Provide the [x, y] coordinate of the cell's center where the given text is located.  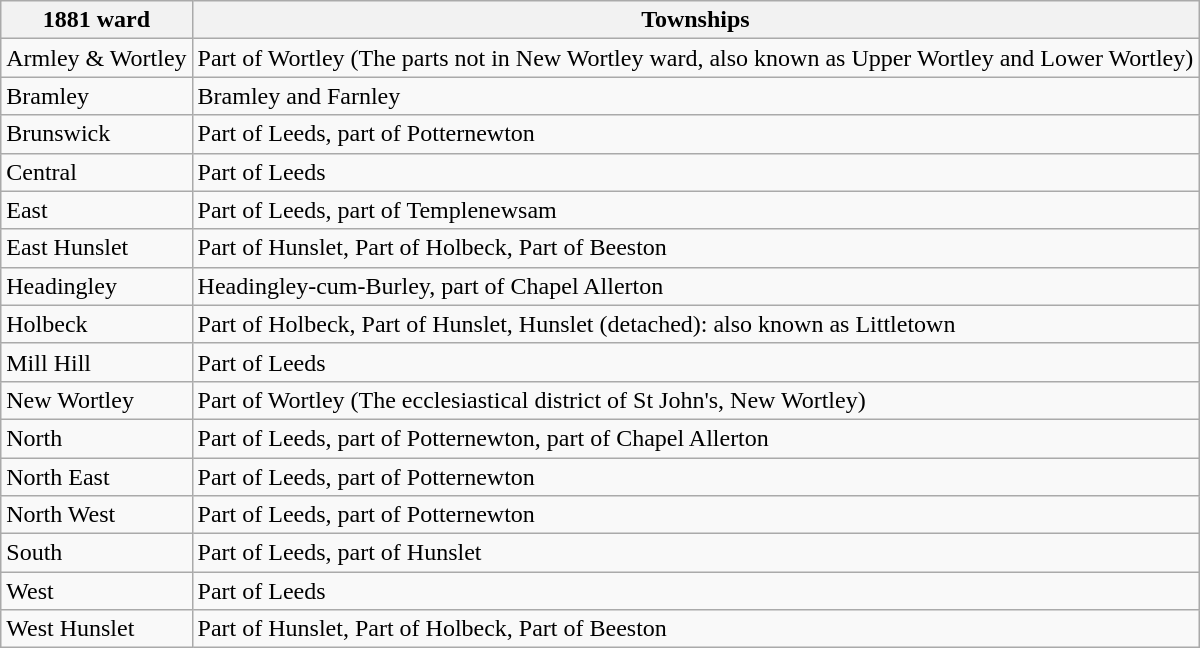
Headingley [96, 286]
Central [96, 172]
West [96, 591]
Headingley-cum-Burley, part of Chapel Allerton [696, 286]
North East [96, 477]
Brunswick [96, 134]
South [96, 553]
Armley & Wortley [96, 58]
Bramley [96, 96]
Part of Wortley (The ecclesiastical district of St John's, New Wortley) [696, 400]
North West [96, 515]
Townships [696, 20]
Holbeck [96, 324]
West Hunslet [96, 629]
Mill Hill [96, 362]
North [96, 438]
Part of Leeds, part of Potternewton, part of Chapel Allerton [696, 438]
East [96, 210]
Part of Holbeck, Part of Hunslet, Hunslet (detached): also known as Littletown [696, 324]
Part of Wortley (The parts not in New Wortley ward, also known as Upper Wortley and Lower Wortley) [696, 58]
East Hunslet [96, 248]
Bramley and Farnley [696, 96]
New Wortley [96, 400]
Part of Leeds, part of Templenewsam [696, 210]
1881 ward [96, 20]
Part of Leeds, part of Hunslet [696, 553]
